For the text-containing cell, return its midpoint in (x, y) coordinate format. 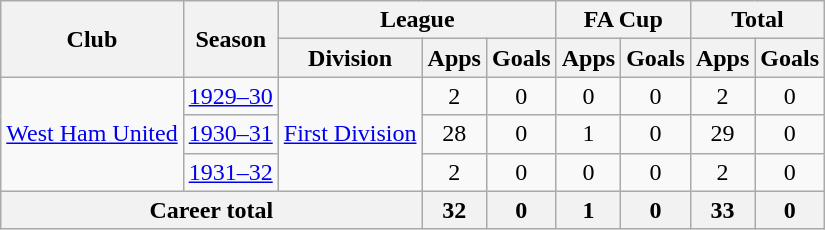
Club (92, 39)
West Ham United (92, 134)
Season (230, 39)
Career total (212, 210)
Division (350, 58)
1931–32 (230, 172)
First Division (350, 134)
29 (722, 134)
33 (722, 210)
1929–30 (230, 96)
28 (454, 134)
1930–31 (230, 134)
League (417, 20)
32 (454, 210)
Total (757, 20)
FA Cup (623, 20)
